Pinpoint the cell where the given text exists, returning its (X, Y) midpoint coordinate. 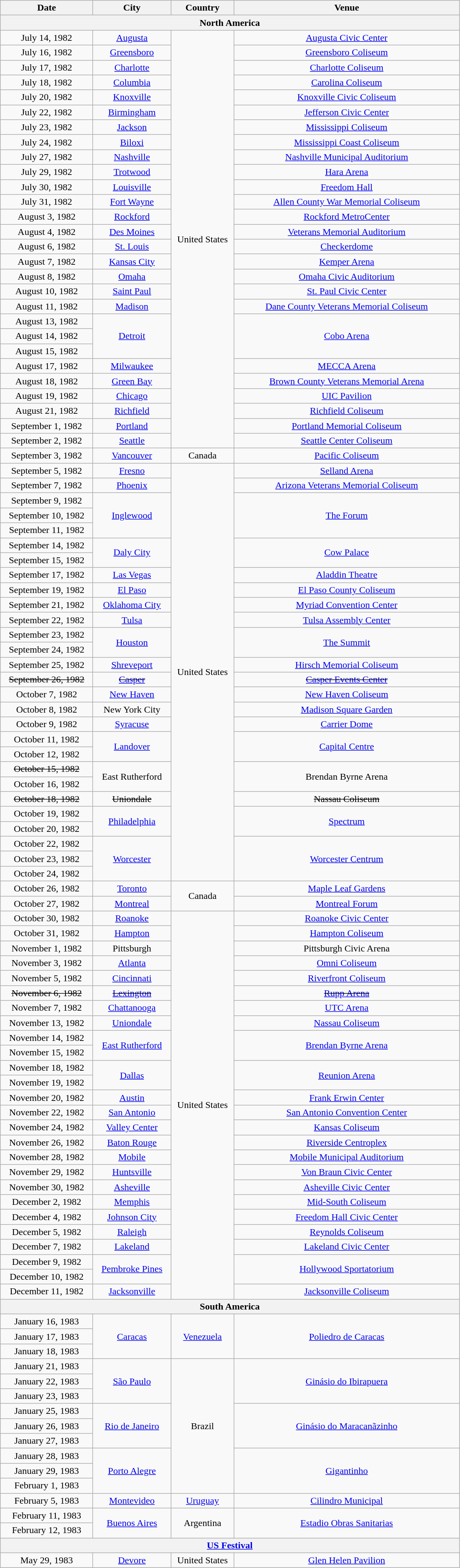
Fresno (132, 471)
New Haven (132, 695)
Fort Wayne (132, 202)
Louisville (132, 187)
Baton Rouge (132, 1142)
September 7, 1982 (47, 486)
Daly City (132, 553)
Ginásio do Ibirapuera (347, 1381)
New York City (132, 709)
August 13, 1982 (47, 321)
Estadio Obras Sanitarias (347, 1523)
July 16, 1982 (47, 53)
May 29, 1983 (47, 1560)
Jefferson Civic Center (347, 112)
November 26, 1982 (47, 1142)
September 21, 1982 (47, 605)
Pembroke Pines (132, 1269)
Roanoke (132, 919)
San Antonio (132, 1112)
Dallas (132, 1075)
Frank Erwin Center (347, 1097)
Montreal Forum (347, 903)
July 14, 1982 (47, 38)
Biloxi (132, 142)
November 18, 1982 (47, 1068)
Landover (132, 747)
September 17, 1982 (47, 575)
Augusta (132, 38)
Austin (132, 1097)
August 3, 1982 (47, 217)
Tulsa Assembly Center (347, 620)
Cow Palace (347, 553)
November 19, 1982 (47, 1082)
Greensboro (132, 53)
September 26, 1982 (47, 680)
Seattle (132, 441)
November 29, 1982 (47, 1172)
October 15, 1982 (47, 769)
July 17, 1982 (47, 67)
Montevideo (132, 1501)
November 28, 1982 (47, 1157)
Phoenix (132, 486)
Vancouver (132, 456)
Dane County Veterans Memorial Coliseum (347, 306)
Huntsville (132, 1172)
San Antonio Convention Center (347, 1112)
Pittsburgh (132, 948)
St. Paul Civic Center (347, 291)
August 15, 1982 (47, 351)
Trotwood (132, 172)
July 23, 1982 (47, 127)
Syracuse (132, 724)
Saint Paul (132, 291)
Date (47, 8)
November 22, 1982 (47, 1112)
São Paulo (132, 1381)
Country (203, 8)
Ginásio do Maracanãzinho (347, 1426)
August 18, 1982 (47, 381)
Pacific Coliseum (347, 456)
August 10, 1982 (47, 291)
Mobile Municipal Auditorium (347, 1157)
October 12, 1982 (47, 754)
Asheville (132, 1187)
September 2, 1982 (47, 441)
January 17, 1983 (47, 1336)
Devore (132, 1560)
Glen Helen Pavilion (347, 1560)
Maple Leaf Gardens (347, 888)
Myriad Convention Center (347, 605)
Mississippi Coliseum (347, 127)
Jackson (132, 127)
El Paso (132, 590)
September 25, 1982 (47, 665)
Des Moines (132, 232)
Capital Centre (347, 747)
Madison (132, 306)
November 20, 1982 (47, 1097)
November 14, 1982 (47, 1038)
January 29, 1983 (47, 1471)
December 5, 1982 (47, 1232)
January 18, 1983 (47, 1351)
Freedom Hall (347, 187)
Worcester (132, 859)
Rio de Janeiro (132, 1426)
Jacksonville (132, 1292)
Hirsch Memorial Coliseum (347, 665)
UIC Pavilion (347, 396)
September 10, 1982 (47, 515)
Richfield Coliseum (347, 411)
October 8, 1982 (47, 709)
Argentina (203, 1523)
Casper (132, 680)
Kansas City (132, 262)
Hampton Coliseum (347, 933)
November 5, 1982 (47, 978)
Aladdin Theatre (347, 575)
January 23, 1983 (47, 1396)
St. Louis (132, 247)
October 27, 1982 (47, 903)
August 8, 1982 (47, 276)
Milwaukee (132, 366)
February 11, 1983 (47, 1515)
Buenos Aires (132, 1523)
Venue (347, 8)
October 31, 1982 (47, 933)
South America (230, 1306)
Oklahoma City (132, 605)
Hara Arena (347, 172)
October 11, 1982 (47, 739)
November 1, 1982 (47, 948)
August 19, 1982 (47, 396)
City (132, 8)
September 11, 1982 (47, 530)
The Forum (347, 515)
Nashville Municipal Auditorium (347, 157)
October 20, 1982 (47, 829)
November 6, 1982 (47, 993)
Caracas (132, 1336)
Checkerdome (347, 247)
Lexington (132, 993)
Worcester Centrum (347, 859)
Porto Alegre (132, 1471)
Atlanta (132, 963)
Brown County Veterans Memorial Arena (347, 381)
July 30, 1982 (47, 187)
October 9, 1982 (47, 724)
Omaha Civic Auditorium (347, 276)
December 10, 1982 (47, 1277)
Von Braun Civic Center (347, 1172)
September 1, 1982 (47, 426)
Selland Arena (347, 471)
January 21, 1983 (47, 1366)
El Paso County Coliseum (347, 590)
January 28, 1983 (47, 1456)
November 7, 1982 (47, 1008)
MECCA Arena (347, 366)
October 18, 1982 (47, 799)
January 25, 1983 (47, 1411)
Omaha (132, 276)
November 13, 1982 (47, 1023)
November 24, 1982 (47, 1127)
July 20, 1982 (47, 97)
Portland Memorial Coliseum (347, 426)
Knoxville Civic Coliseum (347, 97)
October 16, 1982 (47, 784)
Carolina Coliseum (347, 82)
Poliedro de Caracas (347, 1336)
Rockford (132, 217)
Casper Events Center (347, 680)
Knoxville (132, 97)
August 4, 1982 (47, 232)
February 1, 1983 (47, 1486)
Richfield (132, 411)
Raleigh (132, 1232)
Columbia (132, 82)
January 16, 1983 (47, 1321)
September 22, 1982 (47, 620)
October 22, 1982 (47, 844)
Johnson City (132, 1217)
September 5, 1982 (47, 471)
December 9, 1982 (47, 1262)
Lakeland Civic Center (347, 1247)
Hollywood Sportatorium (347, 1269)
Inglewood (132, 515)
Rockford MetroCenter (347, 217)
August 14, 1982 (47, 336)
Arizona Veterans Memorial Coliseum (347, 486)
Cobo Arena (347, 336)
UTC Arena (347, 1008)
Cilindro Municipal (347, 1501)
December 7, 1982 (47, 1247)
Omni Coliseum (347, 963)
Shreveport (132, 665)
September 3, 1982 (47, 456)
February 5, 1983 (47, 1501)
Brazil (203, 1426)
Rupp Arena (347, 993)
Nashville (132, 157)
Spectrum (347, 821)
Mississippi Coast Coliseum (347, 142)
Freedom Hall Civic Center (347, 1217)
July 27, 1982 (47, 157)
August 17, 1982 (47, 366)
Lakeland (132, 1247)
Kansas Coliseum (347, 1127)
July 24, 1982 (47, 142)
December 2, 1982 (47, 1202)
Las Vegas (132, 575)
Asheville Civic Center (347, 1187)
US Festival (230, 1545)
Uruguay (203, 1501)
Roanoke Civic Center (347, 919)
Mobile (132, 1157)
Charlotte (132, 67)
Allen County War Memorial Coliseum (347, 202)
January 22, 1983 (47, 1381)
September 15, 1982 (47, 560)
Hampton (132, 933)
Memphis (132, 1202)
Seattle Center Coliseum (347, 441)
Houston (132, 642)
New Haven Coliseum (347, 695)
July 22, 1982 (47, 112)
Venezuela (203, 1336)
September 19, 1982 (47, 590)
January 26, 1983 (47, 1426)
Pittsburgh Civic Arena (347, 948)
Cincinnati (132, 978)
November 3, 1982 (47, 963)
November 30, 1982 (47, 1187)
Montreal (132, 903)
August 21, 1982 (47, 411)
The Summit (347, 642)
Portland (132, 426)
Mid-South Coliseum (347, 1202)
Chattanooga (132, 1008)
Toronto (132, 888)
Gigantinho (347, 1471)
Greensboro Coliseum (347, 53)
August 11, 1982 (47, 306)
October 23, 1982 (47, 859)
September 14, 1982 (47, 545)
Augusta Civic Center (347, 38)
August 7, 1982 (47, 262)
November 15, 1982 (47, 1053)
Jacksonville Coliseum (347, 1292)
September 23, 1982 (47, 635)
Chicago (132, 396)
Reunion Arena (347, 1075)
Charlotte Coliseum (347, 67)
July 29, 1982 (47, 172)
North America (230, 23)
Birmingham (132, 112)
October 7, 1982 (47, 695)
September 24, 1982 (47, 649)
Valley Center (132, 1127)
July 18, 1982 (47, 82)
February 12, 1983 (47, 1530)
August 6, 1982 (47, 247)
July 31, 1982 (47, 202)
Carrier Dome (347, 724)
Tulsa (132, 620)
October 26, 1982 (47, 888)
Philadelphia (132, 821)
Veterans Memorial Auditorium (347, 232)
December 11, 1982 (47, 1292)
December 4, 1982 (47, 1217)
Detroit (132, 336)
January 27, 1983 (47, 1441)
Madison Square Garden (347, 709)
Riverfront Coliseum (347, 978)
Green Bay (132, 381)
Riverside Centroplex (347, 1142)
October 30, 1982 (47, 919)
September 9, 1982 (47, 500)
Reynolds Coliseum (347, 1232)
Kemper Arena (347, 262)
October 19, 1982 (47, 814)
October 24, 1982 (47, 873)
